Output the [x, y] coordinate of the center of the cell containing the given text.  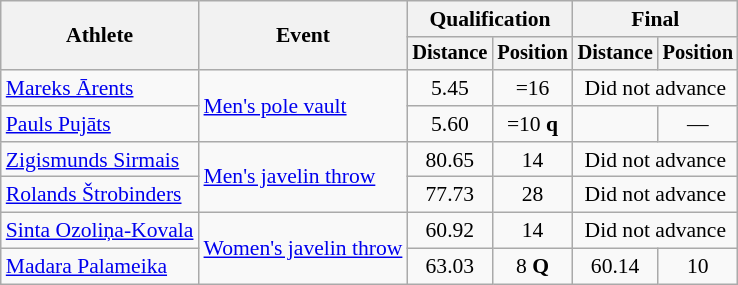
Athlete [100, 36]
60.14 [616, 267]
Women's javelin throw [304, 248]
=16 [532, 88]
Qualification [490, 19]
=10 q [532, 124]
Event [304, 36]
Mareks Ārents [100, 88]
Pauls Pujāts [100, 124]
80.65 [450, 160]
60.92 [450, 231]
Madara Palameika [100, 267]
10 [698, 267]
Sinta Ozoliņa-Kovala [100, 231]
Final [656, 19]
Rolands Štrobinders [100, 195]
63.03 [450, 267]
5.45 [450, 88]
Zigismunds Sirmais [100, 160]
5.60 [450, 124]
Men's javelin throw [304, 178]
8 Q [532, 267]
— [698, 124]
Men's pole vault [304, 106]
77.73 [450, 195]
28 [532, 195]
